Search for the cell housing the specified text and yield its [X, Y] center coordinate. 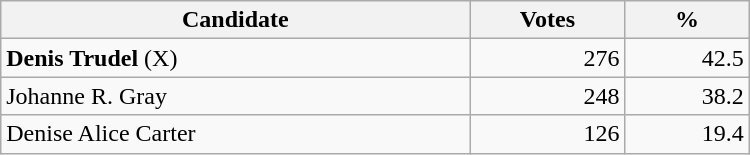
Candidate [236, 20]
276 [548, 58]
Votes [548, 20]
126 [548, 134]
Denis Trudel (X) [236, 58]
42.5 [687, 58]
19.4 [687, 134]
% [687, 20]
248 [548, 96]
Johanne R. Gray [236, 96]
Denise Alice Carter [236, 134]
38.2 [687, 96]
